Return the (X, Y) coordinate for the center point of the cell that contains the specified text.  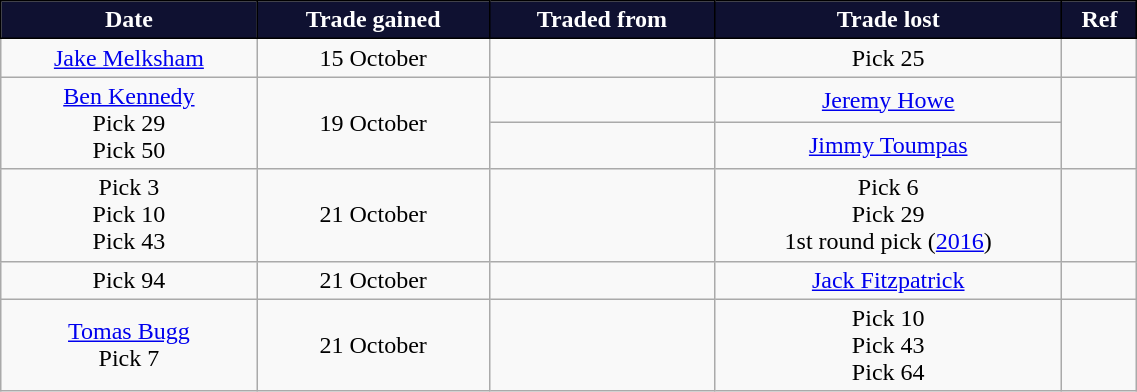
15 October (373, 58)
Date (129, 20)
Traded from (602, 20)
Jeremy Howe (888, 100)
Ben KennedyPick 29Pick 50 (129, 123)
Pick 3Pick 10Pick 43 (129, 215)
Tomas BuggPick 7 (129, 345)
Jake Melksham (129, 58)
Jack Fitzpatrick (888, 280)
Pick 10Pick 43Pick 64 (888, 345)
Jimmy Toumpas (888, 146)
Pick 94 (129, 280)
Ref (1100, 20)
Pick 25 (888, 58)
Pick 6Pick 291st round pick (2016) (888, 215)
19 October (373, 123)
Trade gained (373, 20)
Trade lost (888, 20)
